Return the [X, Y] coordinate for the center point of the cell that contains the specified text.  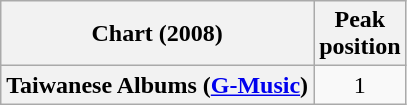
1 [360, 85]
Chart (2008) [158, 34]
Taiwanese Albums (G-Music) [158, 85]
Peakposition [360, 34]
